Return the [X, Y] coordinate for the center point of the cell that contains the specified text.  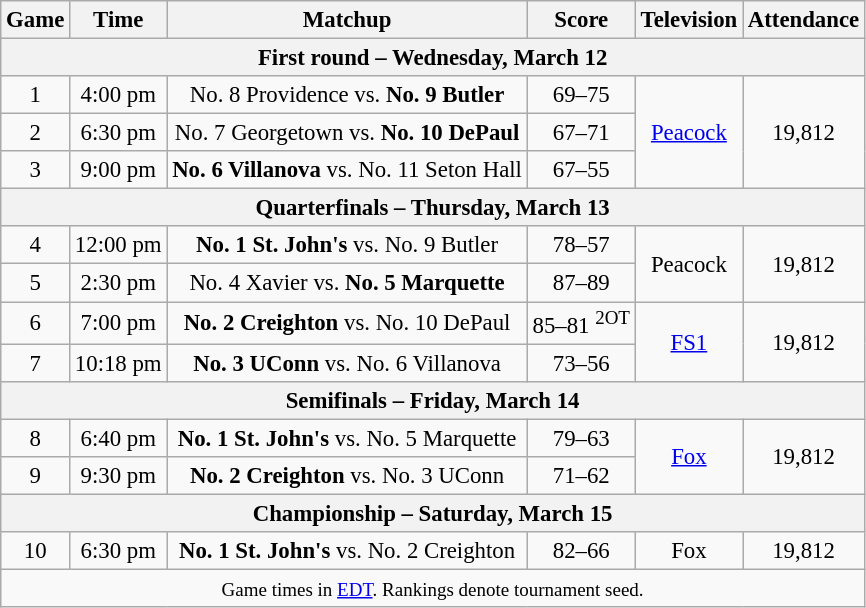
5 [36, 283]
67–55 [581, 170]
Quarterfinals – Thursday, March 13 [433, 208]
71–62 [581, 476]
85–81 2OT [581, 323]
4:00 pm [118, 95]
Game times in EDT. Rankings denote tournament seed. [433, 588]
Semifinals – Friday, March 14 [433, 400]
No. 6 Villanova vs. No. 11 Seton Hall [347, 170]
No. 1 St. John's vs. No. 2 Creighton [347, 551]
9:00 pm [118, 170]
87–89 [581, 283]
7 [36, 363]
FS1 [688, 342]
No. 8 Providence vs. No. 9 Butler [347, 95]
73–56 [581, 363]
9:30 pm [118, 476]
67–71 [581, 133]
6:40 pm [118, 438]
Attendance [803, 20]
Television [688, 20]
69–75 [581, 95]
No. 3 UConn vs. No. 6 Villanova [347, 363]
No. 2 Creighton vs. No. 10 DePaul [347, 323]
3 [36, 170]
2 [36, 133]
No. 1 St. John's vs. No. 5 Marquette [347, 438]
7:00 pm [118, 323]
No. 7 Georgetown vs. No. 10 DePaul [347, 133]
79–63 [581, 438]
10 [36, 551]
10:18 pm [118, 363]
2:30 pm [118, 283]
Game [36, 20]
12:00 pm [118, 245]
1 [36, 95]
6 [36, 323]
First round – Wednesday, March 12 [433, 58]
78–57 [581, 245]
No. 1 St. John's vs. No. 9 Butler [347, 245]
9 [36, 476]
Matchup [347, 20]
Score [581, 20]
No. 4 Xavier vs. No. 5 Marquette [347, 283]
82–66 [581, 551]
Time [118, 20]
No. 2 Creighton vs. No. 3 UConn [347, 476]
8 [36, 438]
4 [36, 245]
Championship – Saturday, March 15 [433, 513]
